Find where the given text appears and provide that cell's center as [x, y] coordinate. 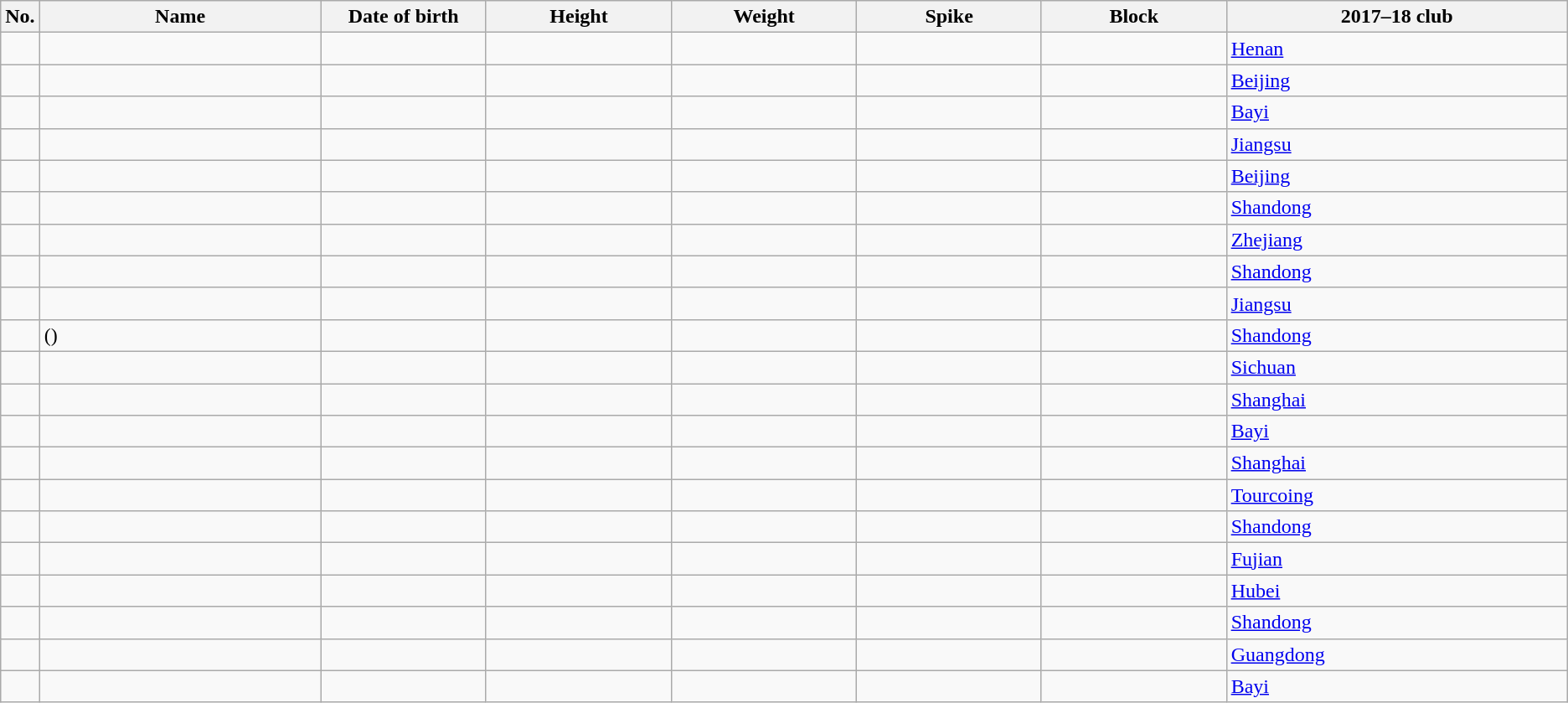
Sichuan [1397, 367]
() [180, 335]
Guangdong [1397, 654]
2017–18 club [1397, 17]
Tourcoing [1397, 495]
No. [20, 17]
Henan [1397, 49]
Name [180, 17]
Fujian [1397, 559]
Spike [950, 17]
Zhejiang [1397, 240]
Block [1134, 17]
Date of birth [404, 17]
Height [578, 17]
Hubei [1397, 591]
Weight [764, 17]
